Find where the given text appears and provide that cell's center as [x, y] coordinate. 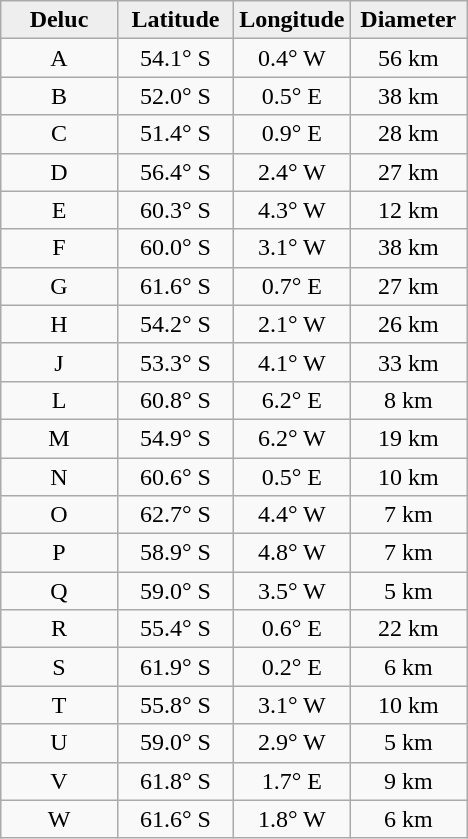
N [59, 477]
55.8° S [175, 705]
60.6° S [175, 477]
1.8° W [292, 819]
0.2° E [292, 667]
M [59, 438]
E [59, 210]
60.0° S [175, 248]
O [59, 515]
19 km [408, 438]
A [59, 58]
62.7° S [175, 515]
R [59, 629]
4.1° W [292, 362]
L [59, 400]
W [59, 819]
0.7° E [292, 286]
51.4° S [175, 134]
61.9° S [175, 667]
J [59, 362]
56.4° S [175, 172]
B [59, 96]
F [59, 248]
60.3° S [175, 210]
26 km [408, 324]
Latitude [175, 20]
2.1° W [292, 324]
6.2° W [292, 438]
0.4° W [292, 58]
C [59, 134]
D [59, 172]
T [59, 705]
12 km [408, 210]
58.9° S [175, 553]
Q [59, 591]
56 km [408, 58]
Diameter [408, 20]
H [59, 324]
Longitude [292, 20]
52.0° S [175, 96]
2.4° W [292, 172]
33 km [408, 362]
Deluc [59, 20]
3.5° W [292, 591]
22 km [408, 629]
G [59, 286]
61.8° S [175, 781]
9 km [408, 781]
2.9° W [292, 743]
0.9° E [292, 134]
6.2° E [292, 400]
4.3° W [292, 210]
V [59, 781]
28 km [408, 134]
54.9° S [175, 438]
1.7° E [292, 781]
4.4° W [292, 515]
54.1° S [175, 58]
60.8° S [175, 400]
8 km [408, 400]
55.4° S [175, 629]
S [59, 667]
53.3° S [175, 362]
U [59, 743]
54.2° S [175, 324]
P [59, 553]
4.8° W [292, 553]
0.6° E [292, 629]
